Scan for the cell matching the given text and deliver its (x, y) coordinate at center. 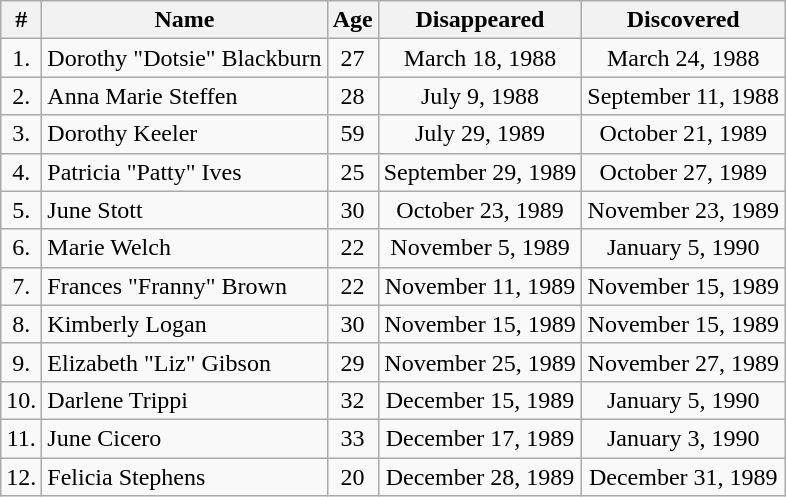
7. (22, 286)
29 (352, 362)
September 29, 1989 (480, 172)
Darlene Trippi (184, 400)
July 29, 1989 (480, 134)
January 3, 1990 (684, 438)
November 25, 1989 (480, 362)
Dorothy "Dotsie" Blackburn (184, 58)
1. (22, 58)
25 (352, 172)
Patricia "Patty" Ives (184, 172)
March 24, 1988 (684, 58)
June Cicero (184, 438)
November 11, 1989 (480, 286)
Discovered (684, 20)
4. (22, 172)
9. (22, 362)
October 21, 1989 (684, 134)
11. (22, 438)
8. (22, 324)
Frances "Franny" Brown (184, 286)
December 28, 1989 (480, 477)
6. (22, 248)
December 15, 1989 (480, 400)
October 23, 1989 (480, 210)
October 27, 1989 (684, 172)
12. (22, 477)
5. (22, 210)
Dorothy Keeler (184, 134)
Disappeared (480, 20)
10. (22, 400)
Kimberly Logan (184, 324)
# (22, 20)
Elizabeth "Liz" Gibson (184, 362)
2. (22, 96)
3. (22, 134)
28 (352, 96)
Anna Marie Steffen (184, 96)
Marie Welch (184, 248)
27 (352, 58)
June Stott (184, 210)
March 18, 1988 (480, 58)
33 (352, 438)
December 17, 1989 (480, 438)
32 (352, 400)
20 (352, 477)
September 11, 1988 (684, 96)
Name (184, 20)
59 (352, 134)
November 23, 1989 (684, 210)
Age (352, 20)
November 27, 1989 (684, 362)
December 31, 1989 (684, 477)
November 5, 1989 (480, 248)
Felicia Stephens (184, 477)
July 9, 1988 (480, 96)
